Return the (X, Y) coordinate for the center point of the cell that contains the specified text.  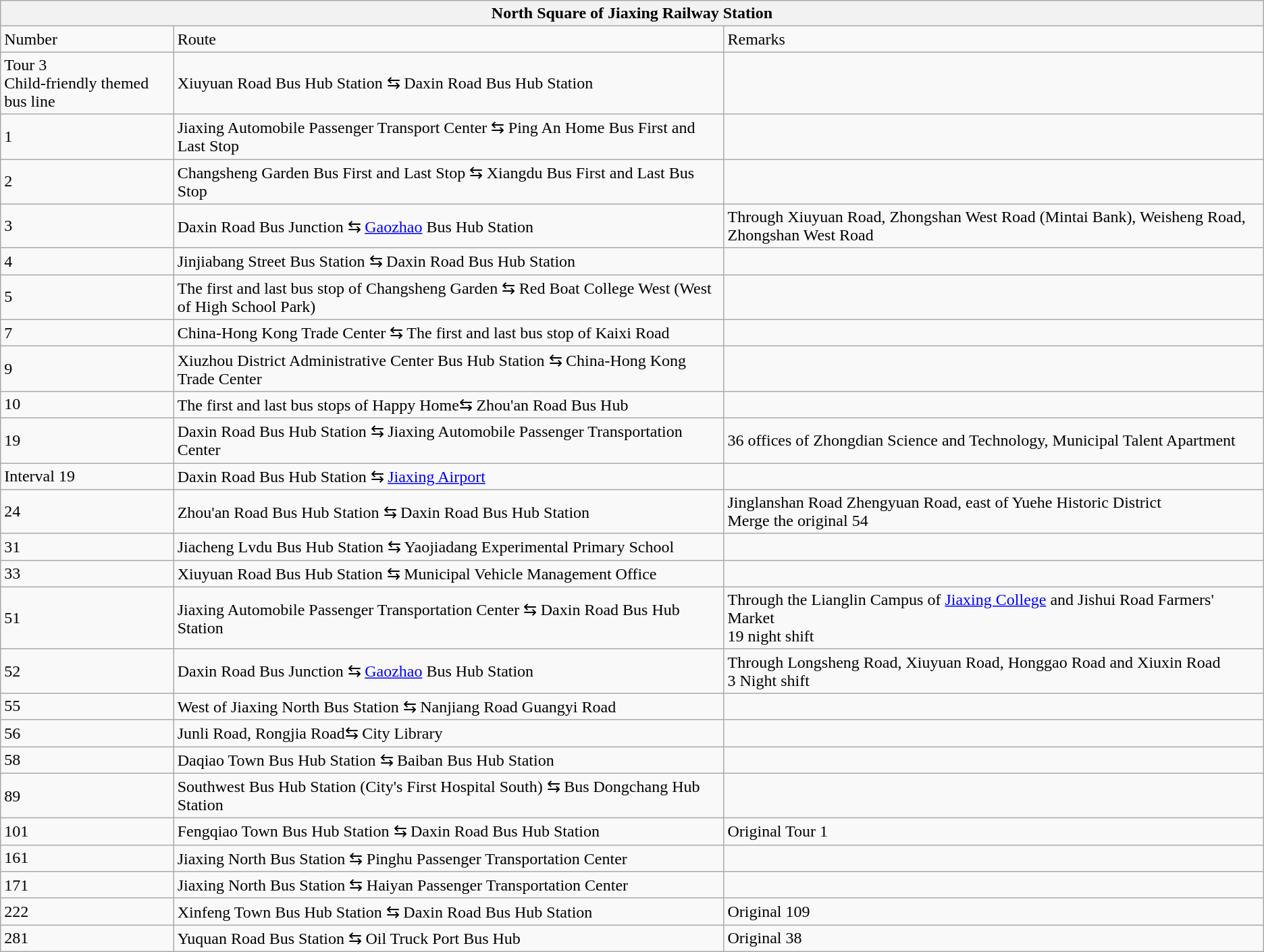
9 (87, 369)
Daqiao Town Bus Hub Station ⇆ Baiban Bus Hub Station (448, 760)
222 (87, 911)
51 (87, 618)
24 (87, 512)
Xiuzhou District Administrative Center Bus Hub Station ⇆ China-Hong Kong Trade Center (448, 369)
Jiaxing North Bus Station ⇆ Pinghu Passenger Transportation Center (448, 858)
Yuquan Road Bus Station ⇆ Oil Truck Port Bus Hub (448, 938)
Jinglanshan Road Zhengyuan Road, east of Yuehe Historic DistrictMerge the original 54 (994, 512)
1 (87, 136)
Interval 19 (87, 477)
Original 109 (994, 911)
Route (448, 39)
52 (87, 671)
36 offices of Zhongdian Science and Technology, Municipal Talent Apartment (994, 440)
Jiaxing Automobile Passenger Transport Center ⇆ Ping An Home Bus First and Last Stop (448, 136)
Zhou'an Road Bus Hub Station ⇆ Daxin Road Bus Hub Station (448, 512)
Remarks (994, 39)
Junli Road, Rongjia Road⇆ City Library (448, 733)
Xinfeng Town Bus Hub Station ⇆ Daxin Road Bus Hub Station (448, 911)
171 (87, 885)
North Square of Jiaxing Railway Station (632, 14)
58 (87, 760)
33 (87, 574)
Jinjiabang Street Bus Station ⇆ Daxin Road Bus Hub Station (448, 261)
Xiuyuan Road Bus Hub Station ⇆ Daxin Road Bus Hub Station (448, 83)
7 (87, 333)
Through Longsheng Road, Xiuyuan Road, Honggao Road and Xiuxin Road3 Night shift (994, 671)
Xiuyuan Road Bus Hub Station ⇆ Municipal Vehicle Management Office (448, 574)
2 (87, 182)
West of Jiaxing North Bus Station ⇆ Nanjiang Road Guangyi Road (448, 706)
Tour 3Child-friendly themed bus line (87, 83)
Jiacheng Lvdu Bus Hub Station ⇆ Yaojiadang Experimental Primary School (448, 547)
Original Tour 1 (994, 832)
Jiaxing Automobile Passenger Transportation Center ⇆ Daxin Road Bus Hub Station (448, 618)
19 (87, 440)
3 (87, 226)
56 (87, 733)
Number (87, 39)
Fengqiao Town Bus Hub Station ⇆ Daxin Road Bus Hub Station (448, 832)
Southwest Bus Hub Station (City's First Hospital South) ⇆ Bus Dongchang Hub Station (448, 795)
31 (87, 547)
Changsheng Garden Bus First and Last Stop ⇆ Xiangdu Bus First and Last Bus Stop (448, 182)
The first and last bus stops of Happy Home⇆ Zhou'an Road Bus Hub (448, 404)
89 (87, 795)
4 (87, 261)
5 (87, 297)
The first and last bus stop of Changsheng Garden ⇆ Red Boat College West (West of High School Park) (448, 297)
10 (87, 404)
101 (87, 832)
Daxin Road Bus Hub Station ⇆ Jiaxing Automobile Passenger Transportation Center (448, 440)
Through the Lianglin Campus of Jiaxing College and Jishui Road Farmers' Market19 night shift (994, 618)
Through Xiuyuan Road, Zhongshan West Road (Mintai Bank), Weisheng Road, Zhongshan West Road (994, 226)
Jiaxing North Bus Station ⇆ Haiyan Passenger Transportation Center (448, 885)
China-Hong Kong Trade Center ⇆ The first and last bus stop of Kaixi Road (448, 333)
281 (87, 938)
Daxin Road Bus Hub Station ⇆ Jiaxing Airport (448, 477)
Original 38 (994, 938)
55 (87, 706)
161 (87, 858)
